From the cell containing the given text, extract its center point as (x, y) coordinate. 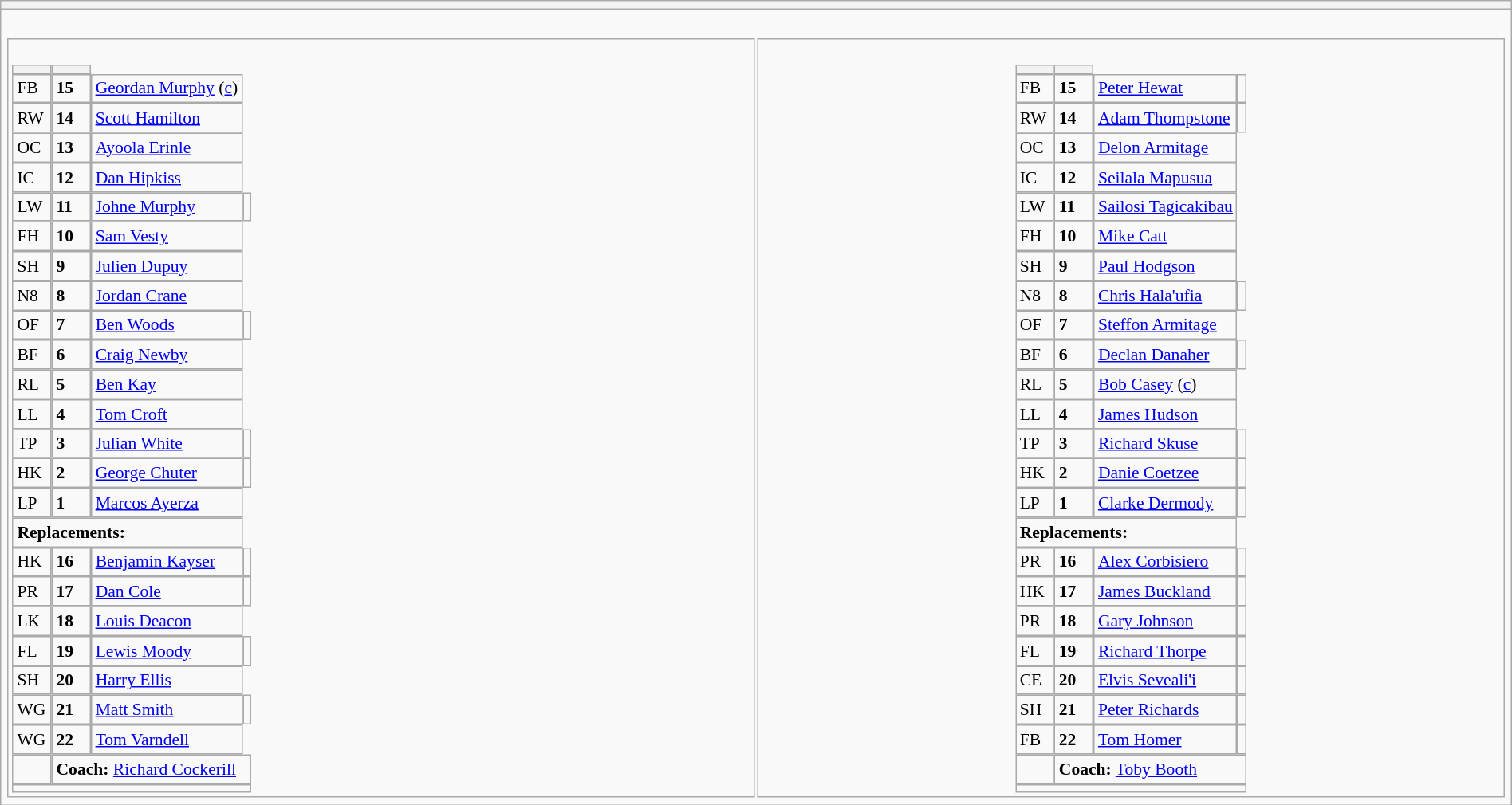
Chris Hala'ufia (1166, 295)
Delon Armitage (1166, 147)
Benjamin Kayser (167, 561)
Richard Skuse (1166, 443)
Dan Cole (167, 591)
Scott Hamilton (167, 118)
Louis Deacon (167, 620)
Bob Casey (c) (1166, 384)
Steffon Armitage (1166, 325)
Sailosi Tagicakibau (1166, 207)
Richard Thorpe (1166, 650)
Peter Richards (1166, 709)
Declan Danaher (1166, 354)
Sam Vesty (167, 236)
Coach: Toby Booth (1150, 768)
Harry Ellis (167, 681)
CE (1035, 681)
Craig Newby (167, 354)
Gary Johnson (1166, 620)
Johne Murphy (167, 207)
Ben Kay (167, 384)
Marcos Ayerza (167, 502)
Elvis Seveali'i (1166, 681)
Julian White (167, 443)
Lewis Moody (167, 650)
Ayoola Erinle (167, 147)
George Chuter (167, 473)
Seilala Mapusua (1166, 177)
Dan Hipkiss (167, 177)
Tom Varndell (167, 740)
Mike Catt (1166, 236)
James Hudson (1166, 414)
Danie Coetzee (1166, 473)
Ben Woods (167, 325)
Julien Dupuy (167, 266)
Matt Smith (167, 709)
LK (32, 620)
Clarke Dermody (1166, 502)
Jordan Crane (167, 295)
Tom Croft (167, 414)
Adam Thompstone (1166, 118)
James Buckland (1166, 591)
Coach: Richard Cockerill (152, 768)
Peter Hewat (1166, 88)
Tom Homer (1166, 740)
Paul Hodgson (1166, 266)
Geordan Murphy (c) (167, 88)
Alex Corbisiero (1166, 561)
